From the cell containing the given text, extract its center point as (x, y) coordinate. 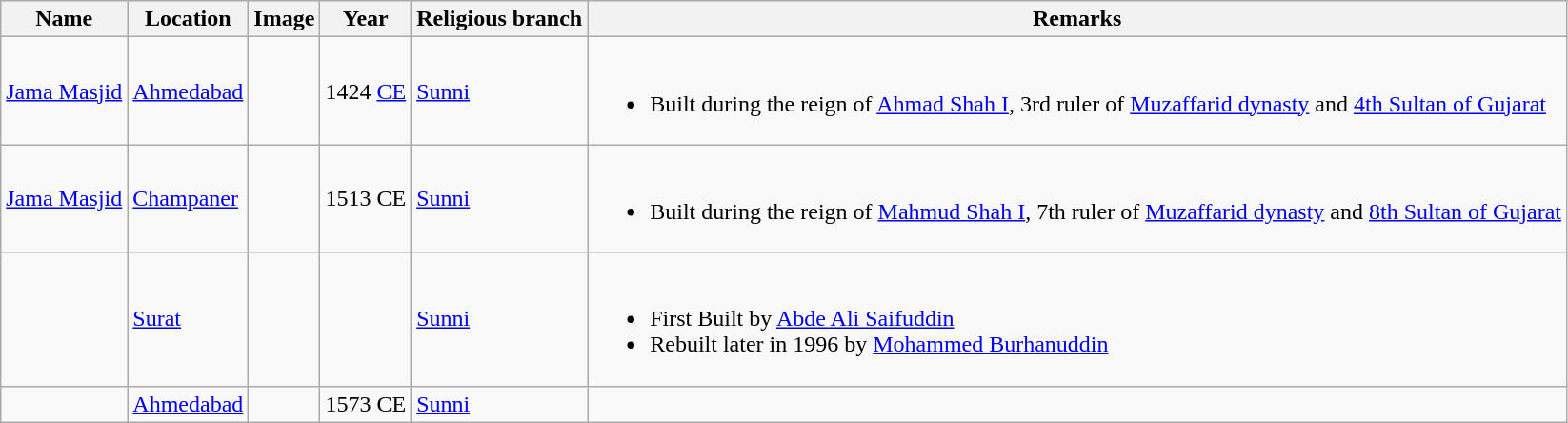
1513 CE (366, 198)
1573 CE (366, 404)
Built during the reign of Ahmad Shah I, 3rd ruler of Muzaffarid dynasty and 4th Sultan of Gujarat (1077, 91)
1424 CE (366, 91)
Location (189, 19)
Built during the reign of Mahmud Shah I, 7th ruler of Muzaffarid dynasty and 8th Sultan of Gujarat (1077, 198)
Year (366, 19)
Remarks (1077, 19)
First Built by Abde Ali SaifuddinRebuilt later in 1996 by Mohammed Burhanuddin (1077, 319)
Name (65, 19)
Religious branch (499, 19)
Surat (189, 319)
Champaner (189, 198)
Image (284, 19)
